Extract the [x, y] coordinate from the center of the cell holding the provided text.  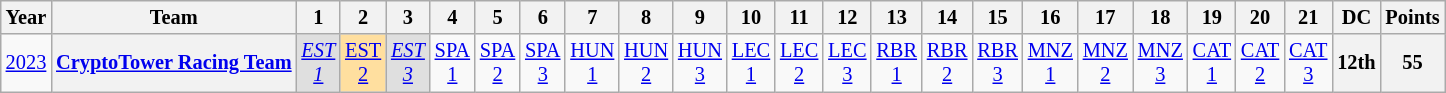
20 [1260, 17]
SPA1 [452, 63]
LEC1 [751, 63]
9 [700, 17]
SPA3 [542, 63]
HUN1 [592, 63]
Points [1413, 17]
18 [1160, 17]
1 [318, 17]
Team [174, 17]
10 [751, 17]
EST1 [318, 63]
11 [799, 17]
RBR3 [997, 63]
19 [1212, 17]
21 [1308, 17]
3 [408, 17]
14 [947, 17]
13 [896, 17]
6 [542, 17]
CryptoTower Racing Team [174, 63]
5 [498, 17]
CAT3 [1308, 63]
RBR2 [947, 63]
16 [1050, 17]
DC [1356, 17]
EST3 [408, 63]
12 [847, 17]
CAT2 [1260, 63]
RBR1 [896, 63]
CAT1 [1212, 63]
HUN2 [646, 63]
2023 [26, 63]
MNZ1 [1050, 63]
LEC2 [799, 63]
Year [26, 17]
EST2 [363, 63]
55 [1413, 63]
7 [592, 17]
MNZ2 [1106, 63]
17 [1106, 17]
4 [452, 17]
8 [646, 17]
15 [997, 17]
HUN3 [700, 63]
12th [1356, 63]
LEC3 [847, 63]
2 [363, 17]
MNZ3 [1160, 63]
SPA2 [498, 63]
